Return the (X, Y) coordinate for the center point of the cell that contains the specified text.  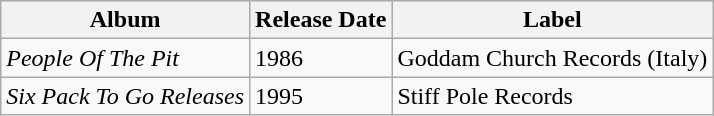
1986 (321, 58)
Album (126, 20)
Label (552, 20)
Stiff Pole Records (552, 96)
Release Date (321, 20)
Six Pack To Go Releases (126, 96)
Goddam Church Records (Italy) (552, 58)
People Of The Pit (126, 58)
1995 (321, 96)
